For the text-containing cell, return its midpoint in [X, Y] coordinate format. 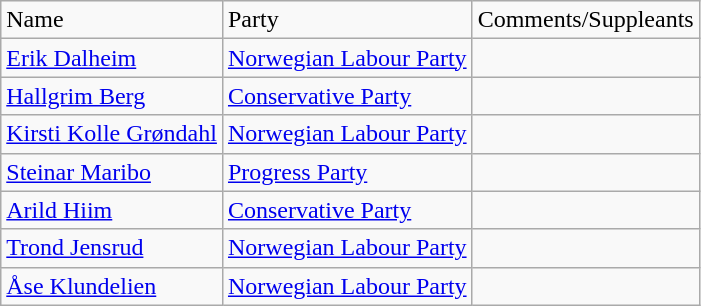
Hallgrim Berg [112, 96]
Progress Party [347, 172]
Party [347, 20]
Comments/Suppleants [586, 20]
Name [112, 20]
Steinar Maribo [112, 172]
Trond Jensrud [112, 248]
Kirsti Kolle Grøndahl [112, 134]
Erik Dalheim [112, 58]
Åse Klundelien [112, 286]
Arild Hiim [112, 210]
